Output the (X, Y) coordinate of the center of the cell containing the given text.  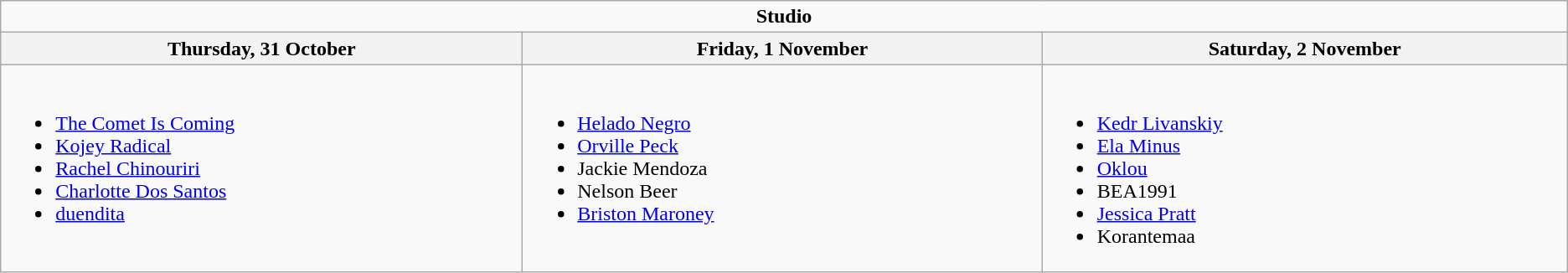
Thursday, 31 October (261, 49)
Studio (784, 17)
Friday, 1 November (782, 49)
Helado NegroOrville PeckJackie MendozaNelson BeerBriston Maroney (782, 168)
Kedr LivanskiyEla MinusOklouBEA1991Jessica PrattKorantemaa (1305, 168)
Saturday, 2 November (1305, 49)
The Comet Is ComingKojey RadicalRachel ChinouririCharlotte Dos Santosduendita (261, 168)
